Determine the [X, Y] coordinate at the center of the cell enclosing the given text.  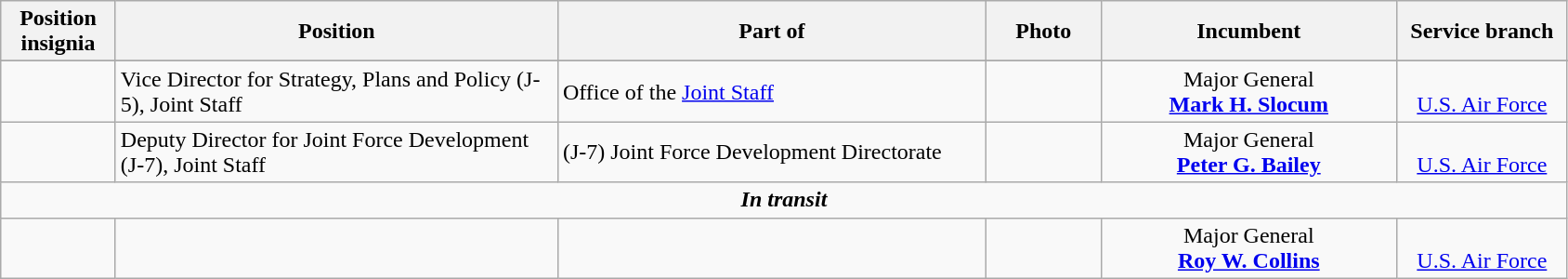
Incumbent [1248, 32]
Photo [1043, 32]
Vice Director for Strategy, Plans and Policy (J-5), Joint Staff [336, 91]
In transit [784, 200]
Major GeneralPeter G. Bailey [1248, 153]
Service branch [1483, 32]
Office of the Joint Staff [771, 91]
Major GeneralRoy W. Collins [1248, 247]
Deputy Director for Joint Force Development (J-7), Joint Staff [336, 153]
Part of [771, 32]
Position [336, 32]
(J-7) Joint Force Development Directorate [771, 153]
Position insignia [59, 32]
Major GeneralMark H. Slocum [1248, 91]
